Scan for the cell matching the given text and deliver its (X, Y) coordinate at center. 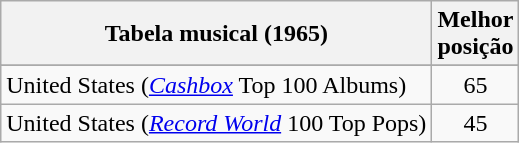
65 (476, 85)
45 (476, 123)
United States (Record World 100 Top Pops) (216, 123)
United States (Cashbox Top 100 Albums) (216, 85)
Melhorposição (476, 34)
Tabela musical (1965) (216, 34)
